Return (x, y) of the center of cell containing provided text 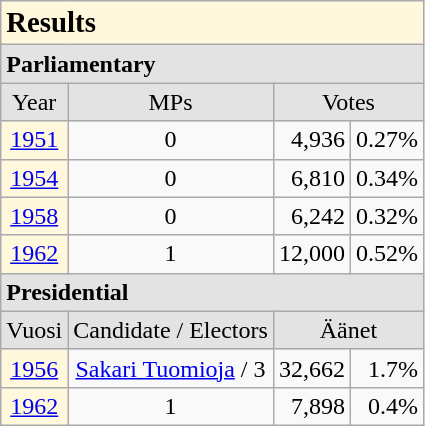
Sakari Tuomioja / 3 (171, 368)
1958 (34, 216)
0.32% (386, 216)
0.34% (386, 178)
12,000 (312, 254)
MPs (171, 102)
Parliamentary (212, 64)
1.7% (386, 368)
1951 (34, 140)
Year (34, 102)
1954 (34, 178)
6,810 (312, 178)
Äänet (348, 330)
Candidate / Electors (171, 330)
7,898 (312, 406)
6,242 (312, 216)
Votes (348, 102)
Vuosi (34, 330)
4,936 (312, 140)
1956 (34, 368)
Presidential (212, 292)
0.52% (386, 254)
0.4% (386, 406)
32,662 (312, 368)
0.27% (386, 140)
Results (212, 23)
